Locate the cell with the specified text and output its [x, y] center coordinate. 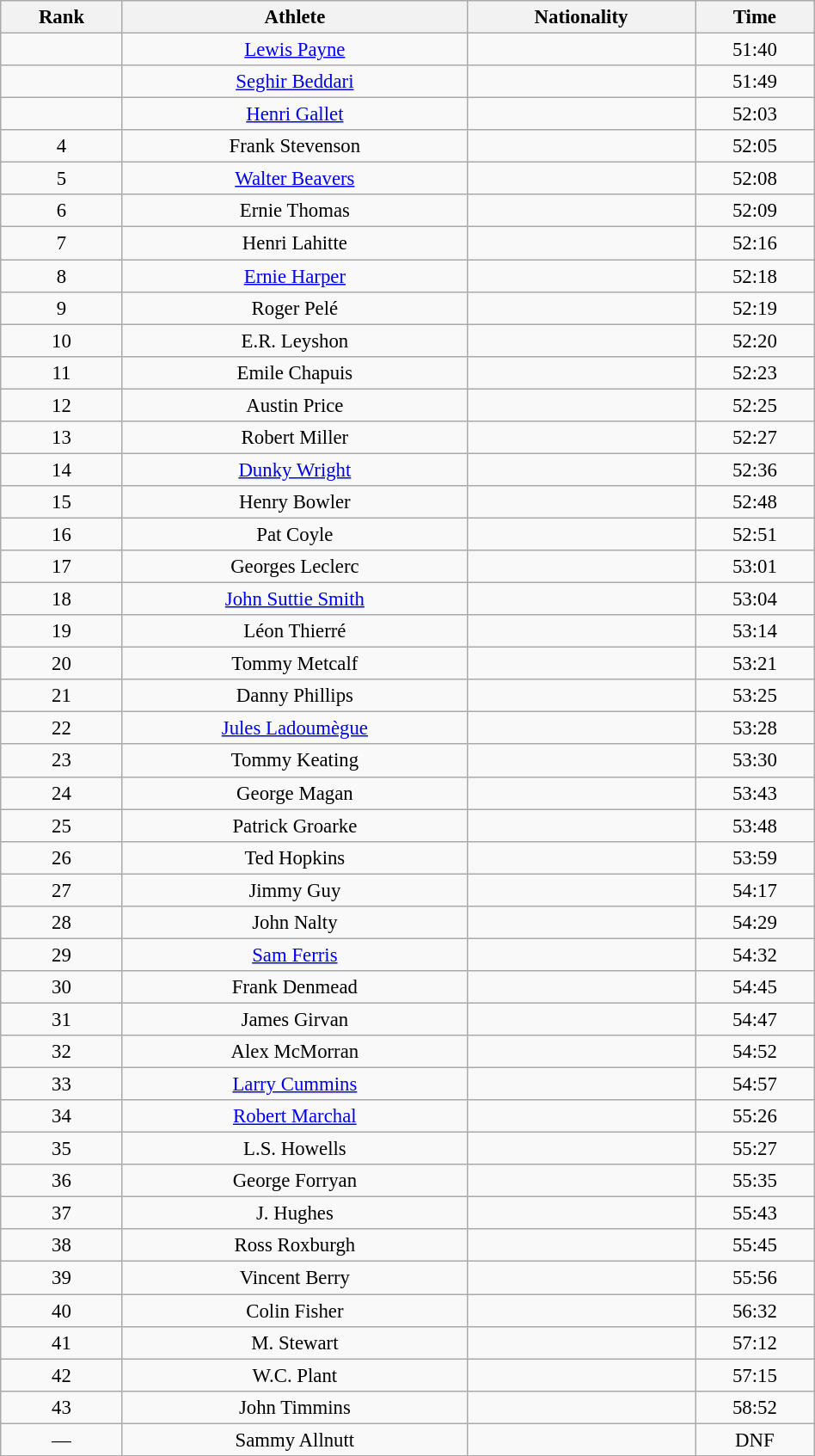
Henri Gallet [294, 114]
Rank [62, 17]
53:43 [755, 793]
Henry Bowler [294, 502]
33 [62, 1084]
7 [62, 243]
43 [62, 1407]
Vincent Berry [294, 1278]
Walter Beavers [294, 179]
52:25 [755, 405]
52:18 [755, 276]
54:47 [755, 1019]
57:12 [755, 1342]
J. Hughes [294, 1213]
James Girvan [294, 1019]
Georges Leclerc [294, 567]
5 [62, 179]
55:45 [755, 1246]
53:04 [755, 599]
52:36 [755, 470]
6 [62, 211]
19 [62, 631]
58:52 [755, 1407]
35 [62, 1149]
54:29 [755, 923]
52:09 [755, 211]
10 [62, 341]
Ernie Thomas [294, 211]
30 [62, 987]
Ted Hopkins [294, 857]
52:08 [755, 179]
Frank Stevenson [294, 146]
53:59 [755, 857]
4 [62, 146]
31 [62, 1019]
55:27 [755, 1149]
27 [62, 890]
13 [62, 438]
Jules Ladoumègue [294, 728]
Ross Roxburgh [294, 1246]
John Suttie Smith [294, 599]
Dunky Wright [294, 470]
57:15 [755, 1375]
Time [755, 17]
9 [62, 308]
39 [62, 1278]
38 [62, 1246]
Danny Phillips [294, 696]
8 [62, 276]
22 [62, 728]
DNF [755, 1440]
Robert Miller [294, 438]
53:48 [755, 826]
53:14 [755, 631]
52:19 [755, 308]
Sam Ferris [294, 955]
53:01 [755, 567]
53:30 [755, 761]
52:48 [755, 502]
21 [62, 696]
Roger Pelé [294, 308]
Athlete [294, 17]
15 [62, 502]
42 [62, 1375]
Pat Coyle [294, 534]
54:45 [755, 987]
Léon Thierré [294, 631]
11 [62, 372]
51:49 [755, 82]
17 [62, 567]
E.R. Leyshon [294, 341]
Frank Denmead [294, 987]
54:17 [755, 890]
54:52 [755, 1052]
53:28 [755, 728]
55:56 [755, 1278]
Emile Chapuis [294, 372]
Nationality [581, 17]
24 [62, 793]
53:21 [755, 664]
53:25 [755, 696]
54:32 [755, 955]
L.S. Howells [294, 1149]
56:32 [755, 1311]
Jimmy Guy [294, 890]
25 [62, 826]
52:05 [755, 146]
16 [62, 534]
Henri Lahitte [294, 243]
18 [62, 599]
Larry Cummins [294, 1084]
Patrick Groarke [294, 826]
52:16 [755, 243]
55:35 [755, 1181]
52:27 [755, 438]
Tommy Metcalf [294, 664]
54:57 [755, 1084]
40 [62, 1311]
52:03 [755, 114]
George Forryan [294, 1181]
— [62, 1440]
41 [62, 1342]
14 [62, 470]
12 [62, 405]
Tommy Keating [294, 761]
W.C. Plant [294, 1375]
M. Stewart [294, 1342]
52:51 [755, 534]
29 [62, 955]
John Timmins [294, 1407]
John Nalty [294, 923]
Lewis Payne [294, 50]
55:26 [755, 1116]
20 [62, 664]
55:43 [755, 1213]
Austin Price [294, 405]
George Magan [294, 793]
Colin Fisher [294, 1311]
32 [62, 1052]
26 [62, 857]
Robert Marchal [294, 1116]
37 [62, 1213]
Alex McMorran [294, 1052]
23 [62, 761]
36 [62, 1181]
Sammy Allnutt [294, 1440]
52:20 [755, 341]
28 [62, 923]
Ernie Harper [294, 276]
Seghir Beddari [294, 82]
34 [62, 1116]
51:40 [755, 50]
52:23 [755, 372]
